Capture the cell that displays the provided text and extract its [X, Y] central coordinate. 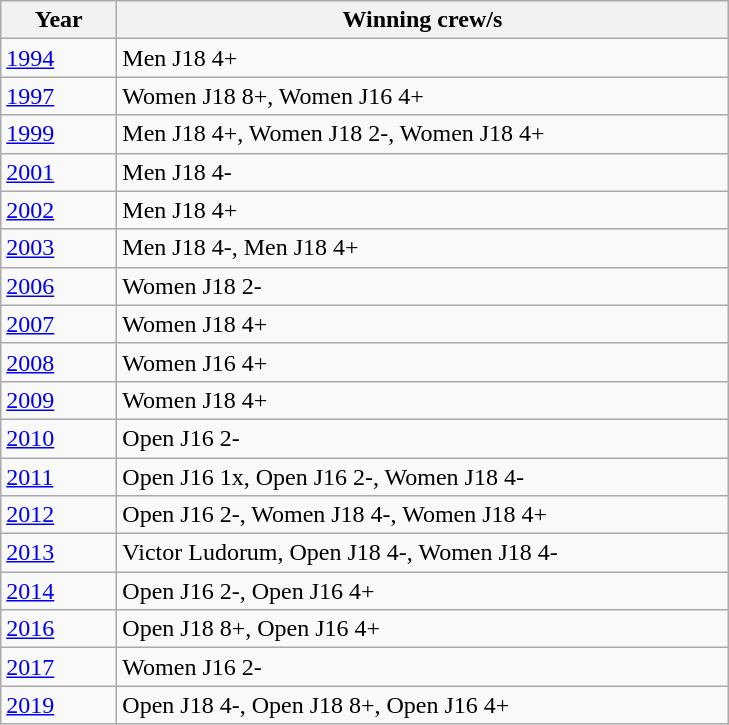
2008 [59, 362]
2001 [59, 172]
2012 [59, 515]
1997 [59, 96]
Men J18 4-, Men J18 4+ [422, 248]
2002 [59, 210]
2006 [59, 286]
Open J16 1x, Open J16 2-, Women J18 4- [422, 477]
Women J18 8+, Women J16 4+ [422, 96]
1999 [59, 134]
2011 [59, 477]
Victor Ludorum, Open J18 4-, Women J18 4- [422, 553]
2016 [59, 629]
Open J18 4-, Open J18 8+, Open J16 4+ [422, 705]
Women J16 4+ [422, 362]
Winning crew/s [422, 20]
Women J16 2- [422, 667]
2014 [59, 591]
Open J16 2- [422, 438]
2013 [59, 553]
Open J16 2-, Women J18 4-, Women J18 4+ [422, 515]
2010 [59, 438]
2003 [59, 248]
Women J18 2- [422, 286]
Men J18 4- [422, 172]
Men J18 4+, Women J18 2-, Women J18 4+ [422, 134]
Year [59, 20]
Open J16 2-, Open J16 4+ [422, 591]
Open J18 8+, Open J16 4+ [422, 629]
2007 [59, 324]
2019 [59, 705]
2009 [59, 400]
1994 [59, 58]
2017 [59, 667]
